Find where the given text appears and provide that cell's center as [X, Y] coordinate. 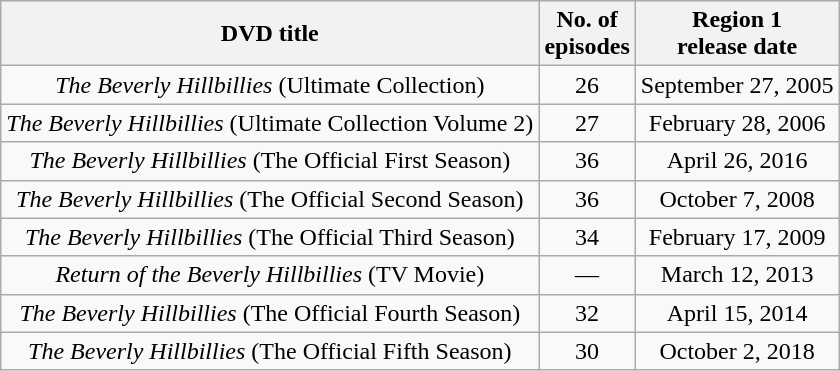
— [587, 275]
October 7, 2008 [737, 199]
DVD title [270, 34]
April 26, 2016 [737, 161]
The Beverly Hillbillies (The Official Fifth Season) [270, 351]
Return of the Beverly Hillbillies (TV Movie) [270, 275]
April 15, 2014 [737, 313]
30 [587, 351]
The Beverly Hillbillies (The Official First Season) [270, 161]
No. ofepisodes [587, 34]
26 [587, 85]
March 12, 2013 [737, 275]
The Beverly Hillbillies (The Official Third Season) [270, 237]
Region 1release date [737, 34]
February 28, 2006 [737, 123]
September 27, 2005 [737, 85]
32 [587, 313]
The Beverly Hillbillies (Ultimate Collection) [270, 85]
27 [587, 123]
The Beverly Hillbillies (The Official Second Season) [270, 199]
October 2, 2018 [737, 351]
The Beverly Hillbillies (The Official Fourth Season) [270, 313]
The Beverly Hillbillies (Ultimate Collection Volume 2) [270, 123]
34 [587, 237]
February 17, 2009 [737, 237]
